Capture the cell that displays the provided text and extract its [X, Y] central coordinate. 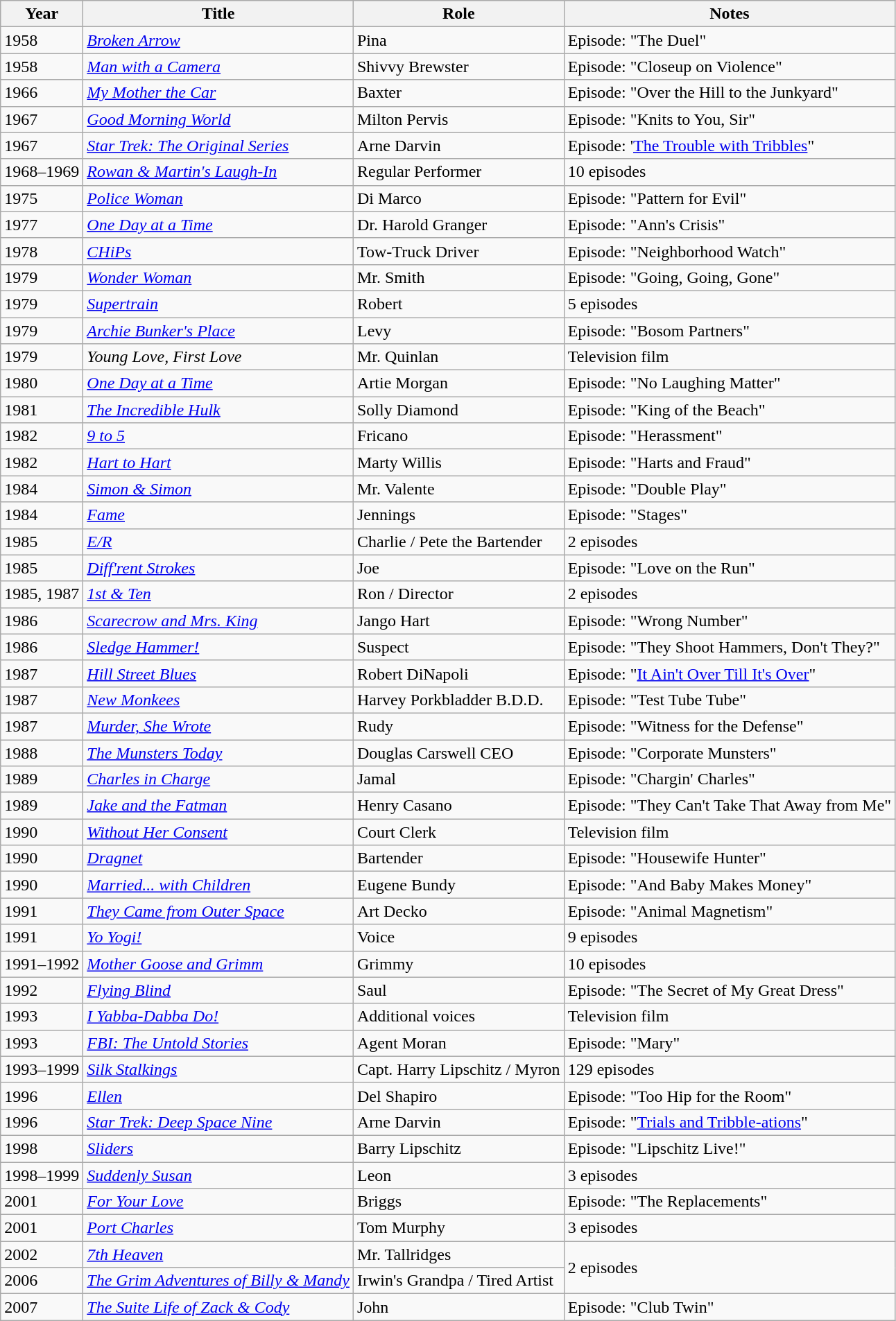
Episode: "Mary" [730, 1043]
The Incredible Hulk [218, 410]
1985, 1987 [42, 594]
For Your Love [218, 1202]
The Grim Adventures of Billy & Mandy [218, 1281]
Episode: "Chargin' Charles" [730, 779]
E/R [218, 542]
9 episodes [730, 938]
Pina [458, 40]
Episode: "Club Twin" [730, 1307]
Jennings [458, 515]
Dragnet [218, 858]
Rudy [458, 726]
Episode: "Corporate Munsters" [730, 752]
Additional voices [458, 1017]
9 to 5 [218, 436]
Young Love, First Love [218, 357]
Di Marco [458, 198]
Mr. Valente [458, 489]
Wonder Woman [218, 277]
1992 [42, 990]
1998 [42, 1148]
Murder, She Wrote [218, 726]
Leon [458, 1175]
Silk Stalkings [218, 1069]
CHiPs [218, 251]
2006 [42, 1281]
Episode: "Stages" [730, 515]
Dr. Harold Granger [458, 225]
The Suite Life of Zack & Cody [218, 1307]
Episode: "Over the Hill to the Junkyard" [730, 93]
Notes [730, 14]
Episode: "They Shoot Hammers, Don't They?" [730, 647]
Episode: "And Baby Makes Money" [730, 885]
Episode: "Housewife Hunter" [730, 858]
Mother Goose and Grimm [218, 964]
2002 [42, 1254]
Episode: "Herassment" [730, 436]
Art Decko [458, 911]
Jamal [458, 779]
Episode: "Too Hip for the Room" [730, 1096]
Fricano [458, 436]
Police Woman [218, 198]
Ron / Director [458, 594]
1981 [42, 410]
1968–1969 [42, 172]
Del Shapiro [458, 1096]
Episode: "No Laughing Matter" [730, 383]
Tow-Truck Driver [458, 251]
2007 [42, 1307]
Sledge Hammer! [218, 647]
Barry Lipschitz [458, 1148]
Episode: "Test Tube Tube" [730, 700]
1988 [42, 752]
Sliders [218, 1148]
Episode: "Animal Magnetism" [730, 911]
The Munsters Today [218, 752]
Charlie / Pete the Bartender [458, 542]
Bartender [458, 858]
Episode: "Knits to You, Sir" [730, 119]
Jango Hart [458, 621]
Levy [458, 331]
1980 [42, 383]
Archie Bunker's Place [218, 331]
Good Morning World [218, 119]
Briggs [458, 1202]
Milton Pervis [458, 119]
Suspect [458, 647]
Yo Yogi! [218, 938]
Douglas Carswell CEO [458, 752]
7th Heaven [218, 1254]
Regular Performer [458, 172]
Title [218, 14]
5 episodes [730, 304]
Tom Murphy [458, 1228]
1975 [42, 198]
Artie Morgan [458, 383]
Star Trek: Deep Space Nine [218, 1122]
Agent Moran [458, 1043]
Broken Arrow [218, 40]
Episode: "The Replacements" [730, 1202]
Episode: "Trials and Tribble-ations" [730, 1122]
Star Trek: The Original Series [218, 146]
Episode: "Closeup on Violence" [730, 67]
Episode: "Harts and Fraud" [730, 463]
Shivvy Brewster [458, 67]
Suddenly Susan [218, 1175]
Supertrain [218, 304]
Mr. Smith [458, 277]
Episode: "The Duel" [730, 40]
Robert DiNapoli [458, 673]
Diff'rent Strokes [218, 568]
Fame [218, 515]
Scarecrow and Mrs. King [218, 621]
Flying Blind [218, 990]
Episode: "The Secret of My Great Dress" [730, 990]
Robert [458, 304]
Episode: "Love on the Run" [730, 568]
I Yabba-Dabba Do! [218, 1017]
Episode: "Pattern for Evil" [730, 198]
Episode: "Witness for the Defense" [730, 726]
1998–1999 [42, 1175]
1966 [42, 93]
Episode: "Lipschitz Live!" [730, 1148]
Episode: 'The Trouble with Tribbles" [730, 146]
Port Charles [218, 1228]
Charles in Charge [218, 779]
Marty Willis [458, 463]
Irwin's Grandpa / Tired Artist [458, 1281]
Jake and the Fatman [218, 806]
Capt. Harry Lipschitz / Myron [458, 1069]
Mr. Quinlan [458, 357]
Voice [458, 938]
FBI: The Untold Stories [218, 1043]
Episode: "King of the Beach" [730, 410]
129 episodes [730, 1069]
They Came from Outer Space [218, 911]
Baxter [458, 93]
Ellen [218, 1096]
Episode: "Bosom Partners" [730, 331]
Episode: "It Ain't Over Till It's Over" [730, 673]
Grimmy [458, 964]
Episode: "They Can't Take That Away from Me" [730, 806]
Solly Diamond [458, 410]
New Monkees [218, 700]
Harvey Porkbladder B.D.D. [458, 700]
Simon & Simon [218, 489]
Hart to Hart [218, 463]
1977 [42, 225]
1991–1992 [42, 964]
Married... with Children [218, 885]
Joe [458, 568]
Without Her Consent [218, 832]
Henry Casano [458, 806]
Episode: "Going, Going, Gone" [730, 277]
My Mother the Car [218, 93]
Episode: "Double Play" [730, 489]
1978 [42, 251]
John [458, 1307]
Episode: "Wrong Number" [730, 621]
1993–1999 [42, 1069]
Man with a Camera [218, 67]
Rowan & Martin's Laugh-In [218, 172]
Episode: "Ann's Crisis" [730, 225]
Mr. Tallridges [458, 1254]
Role [458, 14]
Hill Street Blues [218, 673]
Eugene Bundy [458, 885]
1st & Ten [218, 594]
Year [42, 14]
Episode: "Neighborhood Watch" [730, 251]
Court Clerk [458, 832]
Saul [458, 990]
